Locate the cell with the specified text and output its (X, Y) center coordinate. 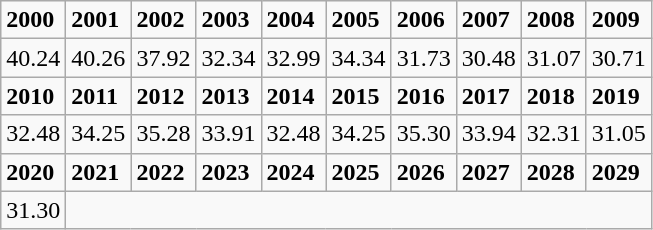
33.94 (488, 134)
33.91 (228, 134)
2007 (488, 20)
2027 (488, 172)
2012 (164, 96)
2015 (358, 96)
2011 (98, 96)
2020 (34, 172)
31.73 (424, 58)
40.26 (98, 58)
2026 (424, 172)
2018 (554, 96)
31.05 (618, 134)
2009 (618, 20)
2016 (424, 96)
40.24 (34, 58)
2024 (294, 172)
34.34 (358, 58)
32.99 (294, 58)
31.07 (554, 58)
2008 (554, 20)
32.34 (228, 58)
2014 (294, 96)
2028 (554, 172)
2002 (164, 20)
2010 (34, 96)
2000 (34, 20)
2005 (358, 20)
30.48 (488, 58)
31.30 (34, 210)
2023 (228, 172)
2004 (294, 20)
2021 (98, 172)
2013 (228, 96)
2029 (618, 172)
2019 (618, 96)
2003 (228, 20)
2025 (358, 172)
37.92 (164, 58)
2022 (164, 172)
35.30 (424, 134)
32.31 (554, 134)
2001 (98, 20)
30.71 (618, 58)
35.28 (164, 134)
2017 (488, 96)
2006 (424, 20)
